Locate the cell with the specified text and output its [x, y] center coordinate. 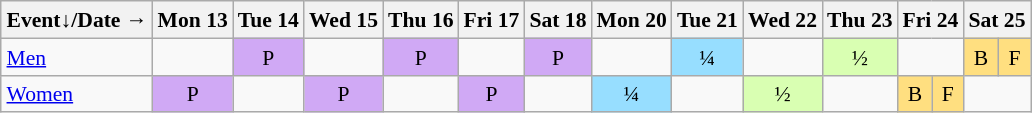
Thu 23 [860, 20]
Men [76, 56]
Sat 25 [996, 20]
Mon 13 [193, 20]
Tue 14 [268, 20]
Event↓/Date → [76, 20]
Wed 22 [782, 20]
Women [76, 94]
Thu 16 [421, 20]
Wed 15 [344, 20]
Tue 21 [708, 20]
Sat 18 [558, 20]
Fri 24 [931, 20]
Fri 17 [492, 20]
Mon 20 [632, 20]
